Scan for the cell matching the given text and deliver its (X, Y) coordinate at center. 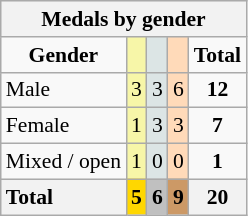
7 (218, 126)
Male (64, 90)
Medals by gender (124, 19)
Female (64, 126)
12 (218, 90)
20 (218, 197)
9 (178, 197)
Gender (64, 55)
Mixed / open (64, 162)
5 (136, 197)
